Provide the [X, Y] coordinate of the cell's center where the given text is located.  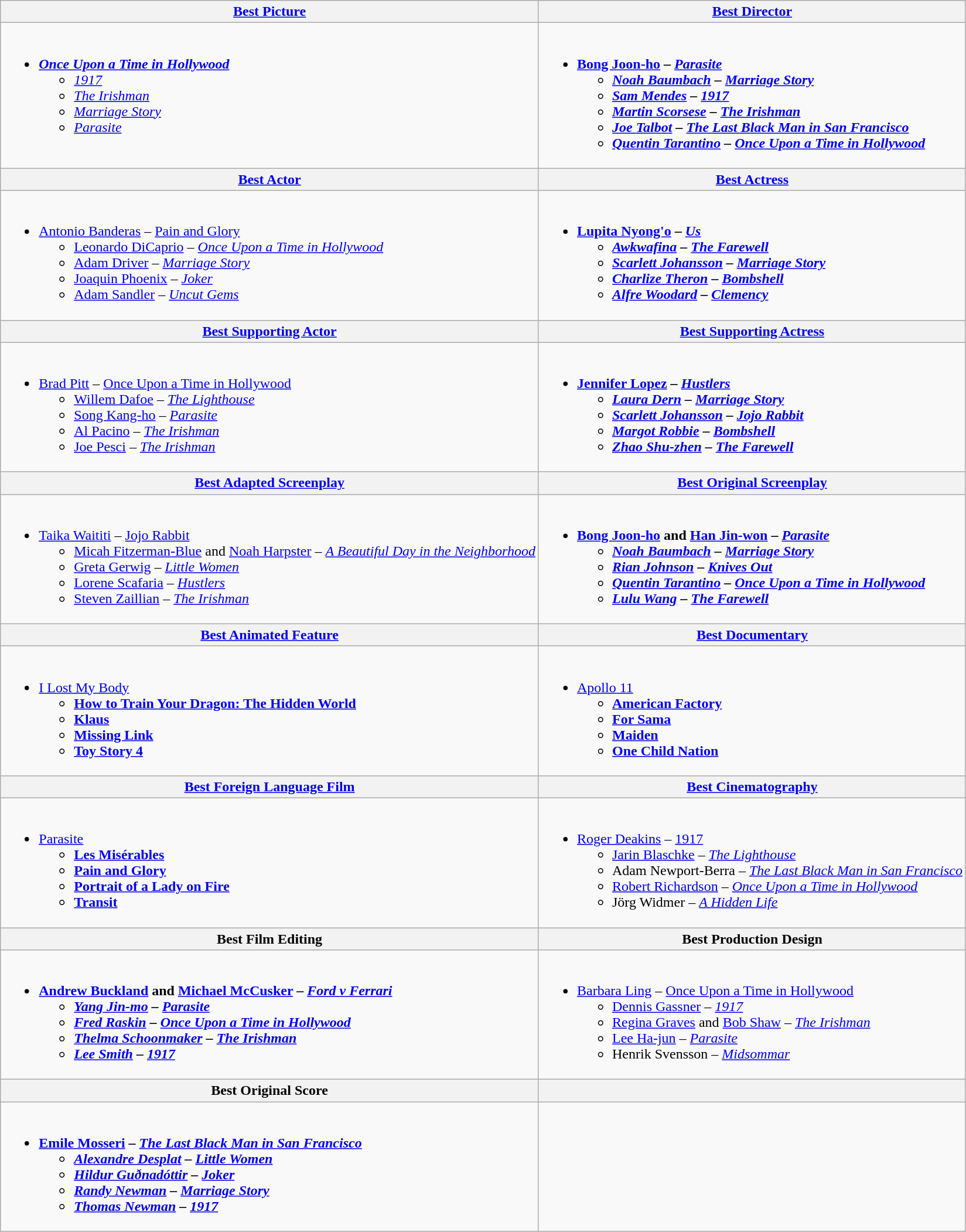
Best Picture [269, 12]
Best Film Editing [269, 938]
Best Adapted Screenplay [269, 483]
Best Animated Feature [269, 635]
Best Actor [269, 179]
Best Original Score [269, 1091]
Best Supporting Actress [752, 331]
Brad Pitt – Once Upon a Time in HollywoodWillem Dafoe – The LighthouseSong Kang-ho – ParasiteAl Pacino – The IrishmanJoe Pesci – The Irishman [269, 407]
Best Director [752, 12]
Best Cinematography [752, 787]
Best Production Design [752, 938]
Best Documentary [752, 635]
Best Original Screenplay [752, 483]
ParasiteLes MisérablesPain and GloryPortrait of a Lady on FireTransit [269, 863]
Jennifer Lopez – HustlersLaura Dern – Marriage StoryScarlett Johansson – Jojo RabbitMargot Robbie – BombshellZhao Shu-zhen – The Farewell [752, 407]
Once Upon a Time in Hollywood1917The IrishmanMarriage StoryParasite [269, 96]
Apollo 11American FactoryFor SamaMaidenOne Child Nation [752, 710]
Best Supporting Actor [269, 331]
Lupita Nyong'o – UsAwkwafina – The FarewellScarlett Johansson – Marriage StoryCharlize Theron – BombshellAlfre Woodard – Clemency [752, 256]
Best Actress [752, 179]
Best Foreign Language Film [269, 787]
I Lost My BodyHow to Train Your Dragon: The Hidden WorldKlausMissing LinkToy Story 4 [269, 710]
